Detect which cell encompasses the target text, then output its (X, Y) center coordinate. 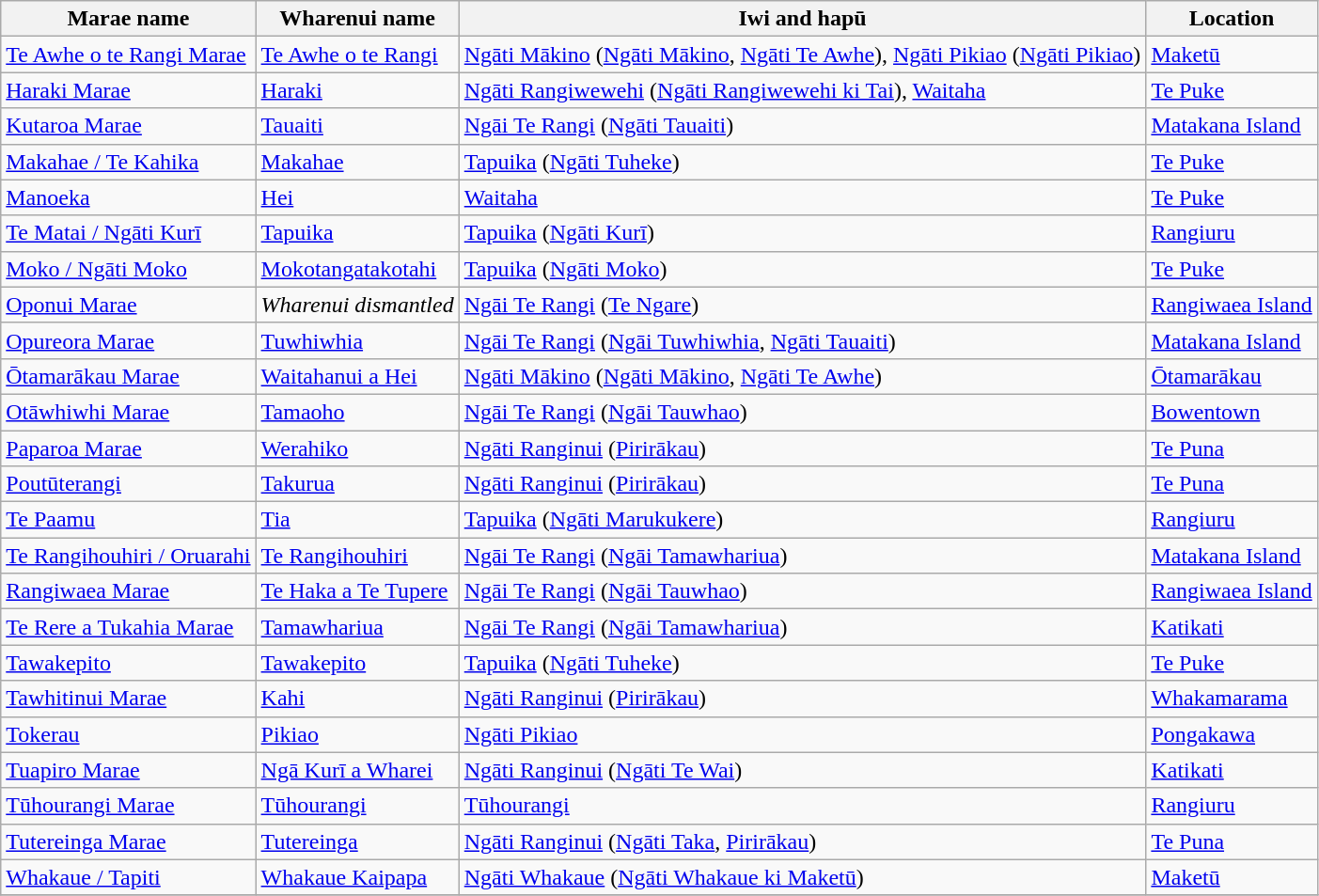
Ngāti Mākino (Ngāti Mākino, Ngāti Te Awhe), Ngāti Pikiao (Ngāti Pikiao) (803, 55)
Ngāti Whakaue (Ngāti Whakaue ki Maketū) (803, 877)
Tūhourangi Marae (128, 806)
Ngāti Ranginui (Ngāti Te Wai) (803, 770)
Wharenui name (357, 19)
Te Haka a Te Tupere (357, 591)
Opureora Marae (128, 340)
Bowentown (1232, 412)
Te Matai / Ngāti Kurī (128, 233)
Te Rangihouhiri / Oruarahi (128, 556)
Paparoa Marae (128, 448)
Waitaha (803, 197)
Tamawhariua (357, 627)
Tapuika (357, 233)
Ngāti Pikiao (803, 734)
Ngāi Te Rangi (Te Ngare) (803, 305)
Location (1232, 19)
Whakaue / Tapiti (128, 877)
Takurua (357, 484)
Pongakawa (1232, 734)
Whakaue Kaipapa (357, 877)
Waitahanui a Hei (357, 376)
Haraki (357, 90)
Kutaroa Marae (128, 126)
Mokotangatakotahi (357, 269)
Tutereinga (357, 841)
Tutereinga Marae (128, 841)
Whakamarama (1232, 699)
Kahi (357, 699)
Makahae (357, 162)
Tuapiro Marae (128, 770)
Tapuika (Ngāti Marukukere) (803, 520)
Ngāti Rangiwewehi (Ngāti Rangiwewehi ki Tai), Waitaha (803, 90)
Te Paamu (128, 520)
Ngāti Mākino (Ngāti Mākino, Ngāti Te Awhe) (803, 376)
Tauaiti (357, 126)
Makahae / Te Kahika (128, 162)
Pikiao (357, 734)
Marae name (128, 19)
Werahiko (357, 448)
Oponui Marae (128, 305)
Hei (357, 197)
Tawhitinui Marae (128, 699)
Ōtamarākau Marae (128, 376)
Te Rere a Tukahia Marae (128, 627)
Iwi and hapū (803, 19)
Te Awhe o te Rangi (357, 55)
Ngāti Ranginui (Ngāti Taka, Pirirākau) (803, 841)
Ngāi Te Rangi (Ngāti Tauaiti) (803, 126)
Poutūterangi (128, 484)
Ōtamarākau (1232, 376)
Tia (357, 520)
Tapuika (Ngāti Kurī) (803, 233)
Haraki Marae (128, 90)
Te Rangihouhiri (357, 556)
Tamaoho (357, 412)
Te Awhe o te Rangi Marae (128, 55)
Rangiwaea Marae (128, 591)
Wharenui dismantled (357, 305)
Tapuika (Ngāti Moko) (803, 269)
Ngā Kurī a Wharei (357, 770)
Tokerau (128, 734)
Ngāi Te Rangi (Ngāi Tuwhiwhia, Ngāti Tauaiti) (803, 340)
Tuwhiwhia (357, 340)
Moko / Ngāti Moko (128, 269)
Manoeka (128, 197)
Otāwhiwhi Marae (128, 412)
